Pinpoint the cell where the given text exists, returning its [x, y] midpoint coordinate. 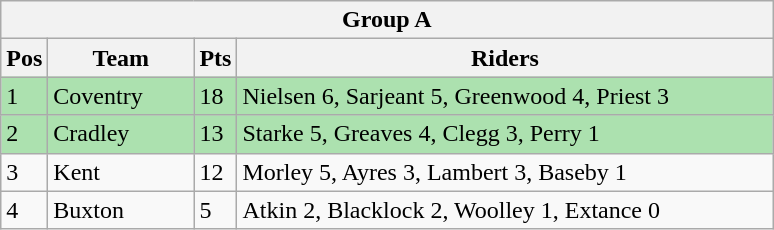
Buxton [121, 210]
Group A [387, 20]
Team [121, 58]
Morley 5, Ayres 3, Lambert 3, Baseby 1 [505, 172]
Coventry [121, 96]
1 [24, 96]
4 [24, 210]
Cradley [121, 134]
Riders [505, 58]
Pos [24, 58]
12 [216, 172]
13 [216, 134]
2 [24, 134]
18 [216, 96]
Atkin 2, Blacklock 2, Woolley 1, Extance 0 [505, 210]
5 [216, 210]
Kent [121, 172]
3 [24, 172]
Starke 5, Greaves 4, Clegg 3, Perry 1 [505, 134]
Nielsen 6, Sarjeant 5, Greenwood 4, Priest 3 [505, 96]
Pts [216, 58]
